For the text-containing cell, return its midpoint in [X, Y] coordinate format. 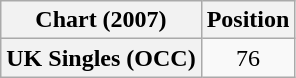
Position [248, 20]
76 [248, 58]
UK Singles (OCC) [101, 58]
Chart (2007) [101, 20]
